Search for the cell housing the specified text and yield its (x, y) center coordinate. 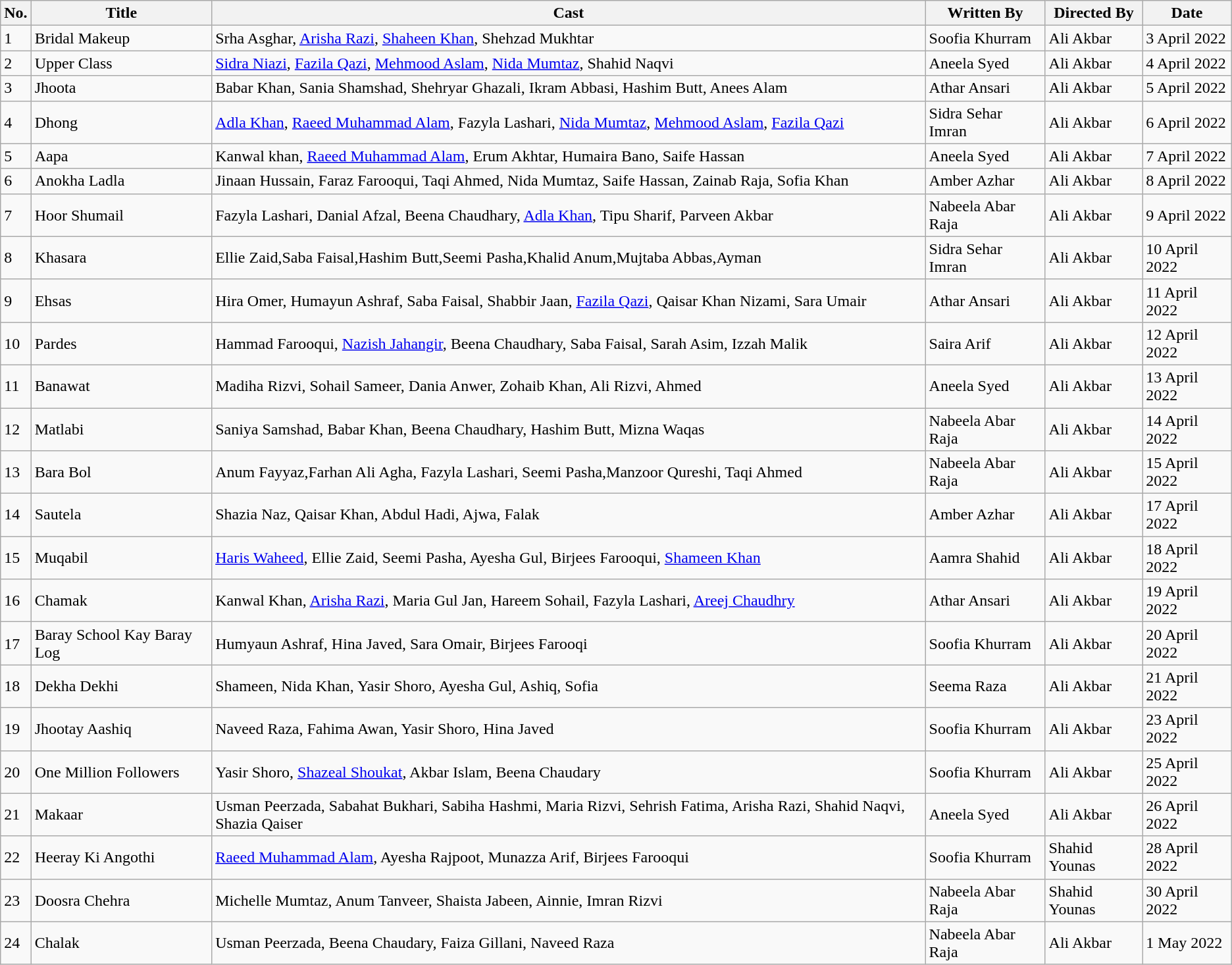
Yasir Shoro, Shazeal Shoukat, Akbar Islam, Beena Chaudary (569, 771)
Naveed Raza, Fahima Awan, Yasir Shoro, Hina Javed (569, 729)
Hoor Shumail (121, 215)
9 (16, 300)
28 April 2022 (1187, 857)
Aapa (121, 156)
Haris Waheed, Ellie Zaid, Seemi Pasha, Ayesha Gul, Birjees Farooqui, Shameen Khan (569, 558)
Pardes (121, 344)
Michelle Mumtaz, Anum Tanveer, Shaista Jabeen, Ainnie, Imran Rizvi (569, 900)
17 April 2022 (1187, 515)
3 April 2022 (1187, 38)
30 April 2022 (1187, 900)
Muqabil (121, 558)
18 April 2022 (1187, 558)
Shazia Naz, Qaisar Khan, Abdul Hadi, Ajwa, Falak (569, 515)
22 (16, 857)
Dekha Dekhi (121, 686)
Sidra Niazi, Fazila Qazi, Mehmood Aslam, Nida Mumtaz, Shahid Naqvi (569, 63)
Jinaan Hussain, Faraz Farooqui, Taqi Ahmed, Nida Mumtaz, Saife Hassan, Zainab Raja, Sofia Khan (569, 181)
17 (16, 644)
12 April 2022 (1187, 344)
Kanwal Khan, Arisha Razi, Maria Gul Jan, Hareem Sohail, Fazyla Lashari, Areej Chaudhry (569, 600)
9 April 2022 (1187, 215)
Madiha Rizvi, Sohail Sameer, Dania Anwer, Zohaib Khan, Ali Rizvi, Ahmed (569, 386)
14 (16, 515)
6 (16, 181)
Bridal Makeup (121, 38)
Saniya Samshad, Babar Khan, Beena Chaudhary, Hashim Butt, Mizna Waqas (569, 429)
Ellie Zaid,Saba Faisal,Hashim Butt,Seemi Pasha,Khalid Anum,Mujtaba Abbas,Ayman (569, 258)
8 April 2022 (1187, 181)
4 (16, 122)
20 April 2022 (1187, 644)
1 May 2022 (1187, 943)
Written By (985, 13)
Babar Khan, Sania Shamshad, Shehryar Ghazali, Ikram Abbasi, Hashim Butt, Anees Alam (569, 88)
7 April 2022 (1187, 156)
Matlabi (121, 429)
Shameen, Nida Khan, Yasir Shoro, Ayesha Gul, Ashiq, Sofia (569, 686)
Makaar (121, 815)
No. (16, 13)
One Million Followers (121, 771)
Cast (569, 13)
Date (1187, 13)
Anum Fayyaz,Farhan Ali Agha, Fazyla Lashari, Seemi Pasha,Manzoor Qureshi, Taqi Ahmed (569, 473)
Raeed Muhammad Alam, Ayesha Rajpoot, Munazza Arif, Birjees Farooqui (569, 857)
Ehsas (121, 300)
Fazyla Lashari, Danial Afzal, Beena Chaudhary, Adla Khan, Tipu Sharif, Parveen Akbar (569, 215)
23 (16, 900)
3 (16, 88)
Hira Omer, Humayun Ashraf, Saba Faisal, Shabbir Jaan, Fazila Qazi, Qaisar Khan Nizami, Sara Umair (569, 300)
26 April 2022 (1187, 815)
5 (16, 156)
16 (16, 600)
12 (16, 429)
Srha Asghar, Arisha Razi, Shaheen Khan, Shehzad Mukhtar (569, 38)
Humyaun Ashraf, Hina Javed, Sara Omair, Birjees Farooqi (569, 644)
11 (16, 386)
Seema Raza (985, 686)
Anokha Ladla (121, 181)
Baray School Kay Baray Log (121, 644)
Directed By (1094, 13)
Chamak (121, 600)
7 (16, 215)
13 April 2022 (1187, 386)
14 April 2022 (1187, 429)
Sautela (121, 515)
13 (16, 473)
Chalak (121, 943)
Adla Khan, Raeed Muhammad Alam, Fazyla Lashari, Nida Mumtaz, Mehmood Aslam, Fazila Qazi (569, 122)
Heeray Ki Angothi (121, 857)
15 (16, 558)
25 April 2022 (1187, 771)
2 (16, 63)
4 April 2022 (1187, 63)
21 April 2022 (1187, 686)
Jhoota (121, 88)
19 April 2022 (1187, 600)
5 April 2022 (1187, 88)
10 April 2022 (1187, 258)
Aamra Shahid (985, 558)
11 April 2022 (1187, 300)
Banawat (121, 386)
Dhong (121, 122)
18 (16, 686)
10 (16, 344)
Title (121, 13)
15 April 2022 (1187, 473)
Usman Peerzada, Beena Chaudary, Faiza Gillani, Naveed Raza (569, 943)
1 (16, 38)
19 (16, 729)
Usman Peerzada, Sabahat Bukhari, Sabiha Hashmi, Maria Rizvi, Sehrish Fatima, Arisha Razi, Shahid Naqvi, Shazia Qaiser (569, 815)
6 April 2022 (1187, 122)
Kanwal khan, Raeed Muhammad Alam, Erum Akhtar, Humaira Bano, Saife Hassan (569, 156)
Upper Class (121, 63)
23 April 2022 (1187, 729)
Doosra Chehra (121, 900)
Khasara (121, 258)
Bara Bol (121, 473)
Jhootay Aashiq (121, 729)
Hammad Farooqui, Nazish Jahangir, Beena Chaudhary, Saba Faisal, Sarah Asim, Izzah Malik (569, 344)
21 (16, 815)
8 (16, 258)
24 (16, 943)
Saira Arif (985, 344)
20 (16, 771)
